Return the [X, Y] coordinate for the center point of the cell that contains the specified text.  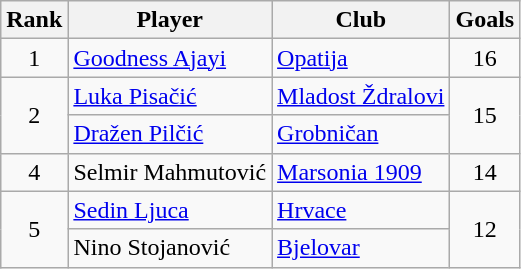
16 [485, 58]
Selmir Mahmutović [170, 172]
Goodness Ajayi [170, 58]
5 [34, 229]
Nino Stojanović [170, 248]
Goals [485, 20]
15 [485, 115]
Mladost Ždralovi [361, 96]
4 [34, 172]
14 [485, 172]
1 [34, 58]
Rank [34, 20]
Bjelovar [361, 248]
Player [170, 20]
Grobničan [361, 134]
Opatija [361, 58]
2 [34, 115]
Dražen Pilčić [170, 134]
Club [361, 20]
Sedin Ljuca [170, 210]
Luka Pisačić [170, 96]
12 [485, 229]
Marsonia 1909 [361, 172]
Hrvace [361, 210]
